Output the [x, y] coordinate of the center of the cell containing the given text.  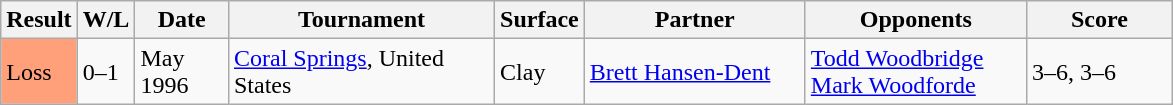
W/L [106, 20]
Surface [540, 20]
Opponents [916, 20]
0–1 [106, 72]
Todd Woodbridge Mark Woodforde [916, 72]
Clay [540, 72]
Partner [694, 20]
Tournament [361, 20]
Date [182, 20]
Result [39, 20]
May 1996 [182, 72]
Brett Hansen-Dent [694, 72]
Coral Springs, United States [361, 72]
3–6, 3–6 [1099, 72]
Loss [39, 72]
Score [1099, 20]
